Extract the (x, y) coordinate from the center of the cell holding the provided text.  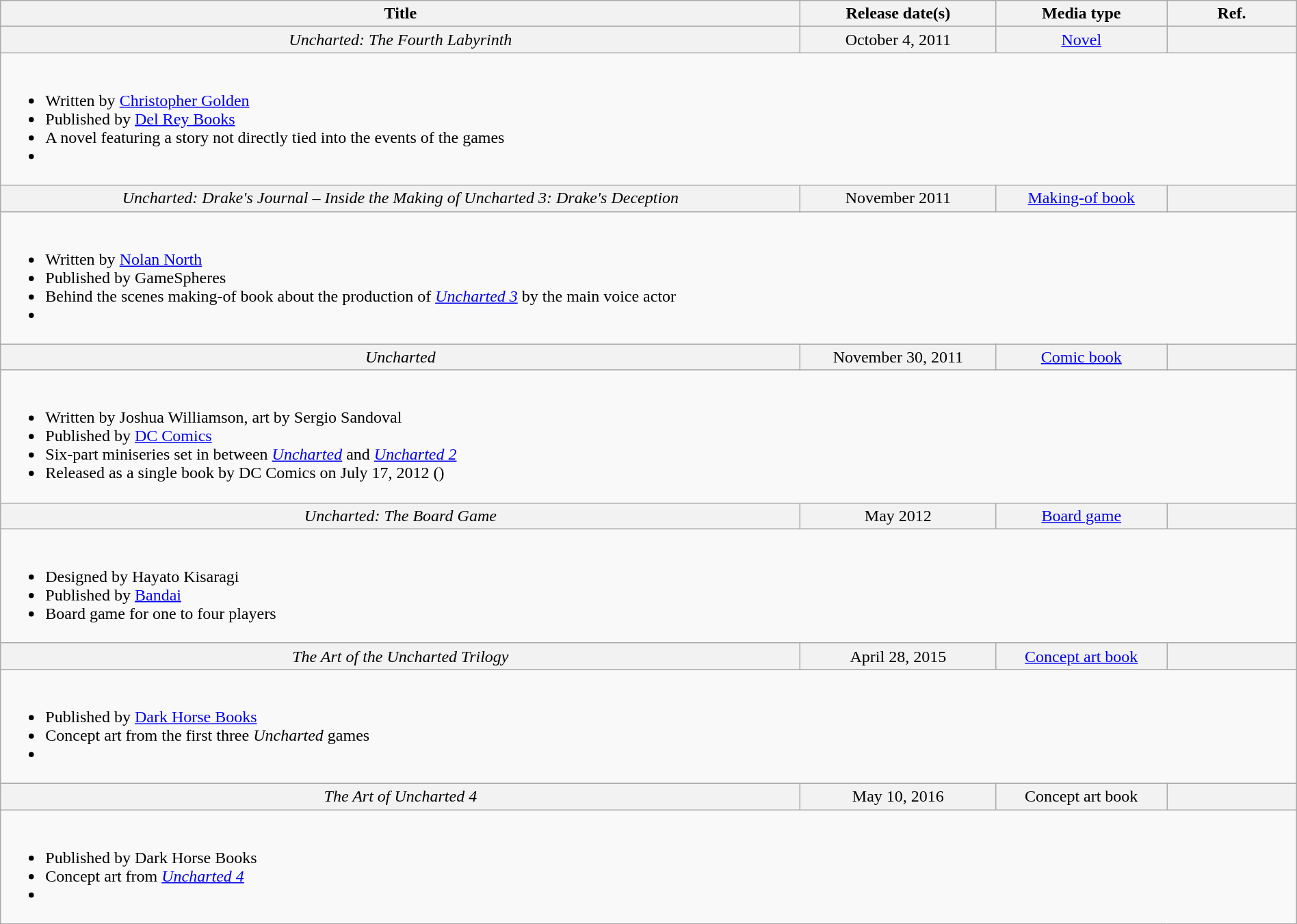
Written by Nolan NorthPublished by GameSpheresBehind the scenes making-of book about the production of Uncharted 3 by the main voice actor (648, 278)
The Art of Uncharted 4 (401, 796)
Published by Dark Horse BooksConcept art from Uncharted 4 (648, 867)
Release date(s) (898, 14)
Uncharted: The Fourth Labyrinth (401, 40)
Published by Dark Horse BooksConcept art from the first three Uncharted games (648, 726)
October 4, 2011 (898, 40)
Title (401, 14)
Written by Christopher GoldenPublished by Del Rey BooksA novel featuring a story not directly tied into the events of the games (648, 119)
Ref. (1231, 14)
The Art of the Uncharted Trilogy (401, 656)
May 2012 (898, 516)
Uncharted (401, 357)
Media type (1082, 14)
Comic book (1082, 357)
Novel (1082, 40)
Uncharted: The Board Game (401, 516)
November 30, 2011 (898, 357)
Board game (1082, 516)
November 2011 (898, 198)
Uncharted: Drake's Journal – Inside the Making of Uncharted 3: Drake's Deception (401, 198)
Designed by Hayato KisaragiPublished by BandaiBoard game for one to four players (648, 585)
April 28, 2015 (898, 656)
May 10, 2016 (898, 796)
Making-of book (1082, 198)
